Search for the cell housing the specified text and yield its (x, y) center coordinate. 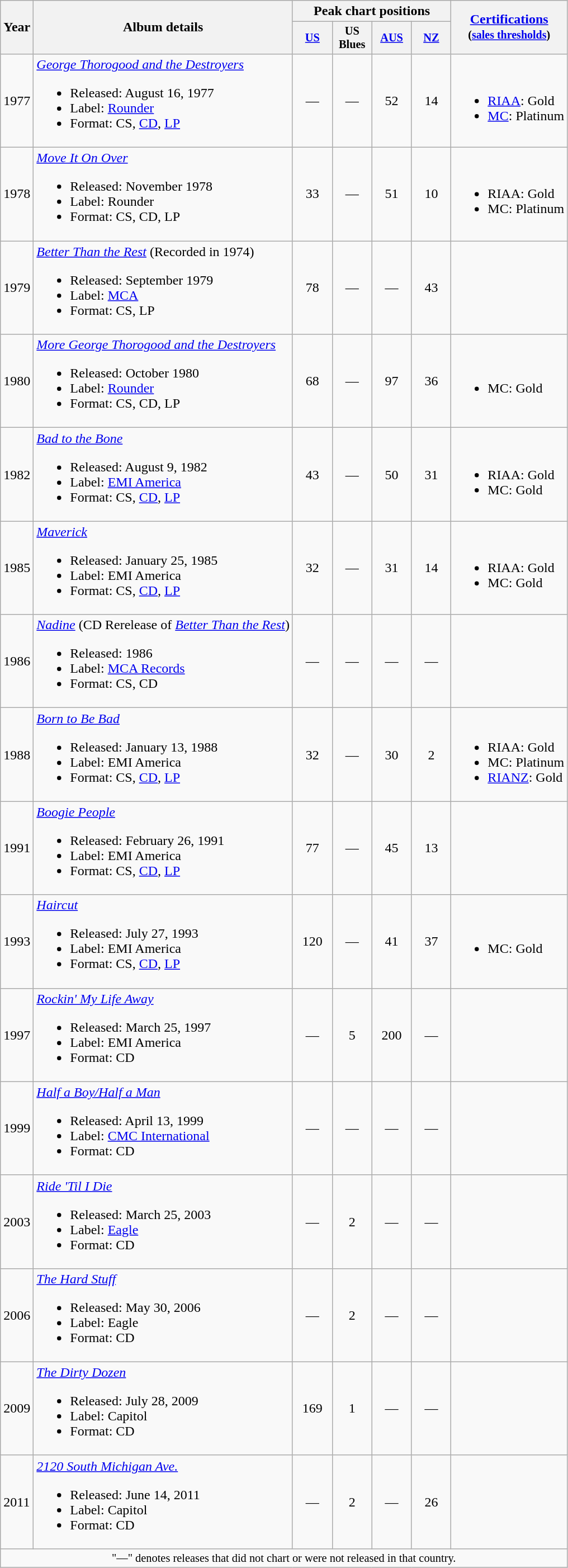
MaverickReleased: January 25, 1985Label: EMI AmericaFormat: CS, CD, LP (163, 568)
1982 (17, 474)
Ride 'Til I DieReleased: March 25, 2003Label: EagleFormat: CD (163, 1221)
Certifications(sales thresholds) (509, 27)
45 (391, 848)
Bad to the BoneReleased: August 9, 1982Label: EMI AmericaFormat: CS, CD, LP (163, 474)
AUS (391, 38)
Nadine (CD Rerelease of Better Than the Rest)Released: 1986Label: MCA RecordsFormat: CS, CD (163, 661)
1980 (17, 381)
26 (432, 1502)
Album details (163, 27)
1999 (17, 1128)
36 (432, 381)
51 (391, 195)
169 (312, 1408)
NZ (432, 38)
37 (432, 942)
RIAA: GoldMC: PlatinumRIANZ: Gold (509, 755)
77 (312, 848)
1993 (17, 942)
More George Thorogood and the DestroyersReleased: October 1980Label: RounderFormat: CS, CD, LP (163, 381)
Peak chart positions (371, 11)
33 (312, 195)
Half a Boy/Half a ManReleased: April 13, 1999Label: CMC InternationalFormat: CD (163, 1128)
1997 (17, 1035)
US Blues (352, 38)
5 (352, 1035)
97 (391, 381)
Rockin' My Life AwayReleased: March 25, 1997Label: EMI AmericaFormat: CD (163, 1035)
The Dirty DozenReleased: July 28, 2009Label: CapitolFormat: CD (163, 1408)
68 (312, 381)
30 (391, 755)
10 (432, 195)
78 (312, 287)
1986 (17, 661)
1991 (17, 848)
"—" denotes releases that did not chart or were not released in that country. (284, 1558)
George Thorogood and the DestroyersReleased: August 16, 1977Label: RounderFormat: CS, CD, LP (163, 101)
41 (391, 942)
2006 (17, 1315)
1977 (17, 101)
Better Than the Rest (Recorded in 1974)Released: September 1979Label: MCAFormat: CS, LP (163, 287)
Move It On OverReleased: November 1978Label: RounderFormat: CS, CD, LP (163, 195)
50 (391, 474)
13 (432, 848)
1988 (17, 755)
Born to Be BadReleased: January 13, 1988Label: EMI AmericaFormat: CS, CD, LP (163, 755)
120 (312, 942)
1 (352, 1408)
Year (17, 27)
1978 (17, 195)
2120 South Michigan Ave.Released: June 14, 2011Label: CapitolFormat: CD (163, 1502)
52 (391, 101)
US (312, 38)
200 (391, 1035)
2011 (17, 1502)
HaircutReleased: July 27, 1993Label: EMI AmericaFormat: CS, CD, LP (163, 942)
1979 (17, 287)
The Hard StuffReleased: May 30, 2006Label: EagleFormat: CD (163, 1315)
Boogie PeopleReleased: February 26, 1991Label: EMI AmericaFormat: CS, CD, LP (163, 848)
1985 (17, 568)
2009 (17, 1408)
2003 (17, 1221)
